Capture the cell that displays the provided text and extract its (X, Y) central coordinate. 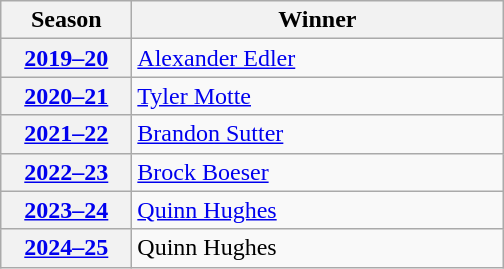
2024–25 (66, 248)
Season (66, 20)
Winner (318, 20)
Tyler Motte (318, 96)
2022–23 (66, 172)
Brock Boeser (318, 172)
2023–24 (66, 210)
Brandon Sutter (318, 134)
2020–21 (66, 96)
2019–20 (66, 58)
Alexander Edler (318, 58)
2021–22 (66, 134)
